Extract the [x, y] coordinate from the center of the cell holding the provided text.  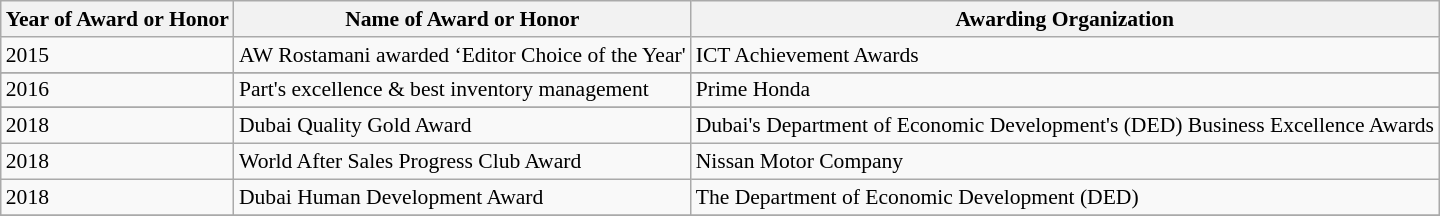
Awarding Organization [1065, 19]
Name of Award or Honor [462, 19]
Prime Honda [1065, 90]
The Department of Economic Development (DED) [1065, 197]
Year of Award or Honor [118, 19]
Dubai's Department of Economic Development's (DED) Business Excellence Awards [1065, 126]
World After Sales Progress Club Award [462, 162]
2015 [118, 55]
Dubai Quality Gold Award [462, 126]
Dubai Human Development Award [462, 197]
Part's excellence & best inventory management [462, 90]
ICT Achievement Awards [1065, 55]
Nissan Motor Company [1065, 162]
2016 [118, 90]
AW Rostamani awarded ‘Editor Choice of the Year' [462, 55]
